Scan for the cell matching the given text and deliver its [X, Y] coordinate at center. 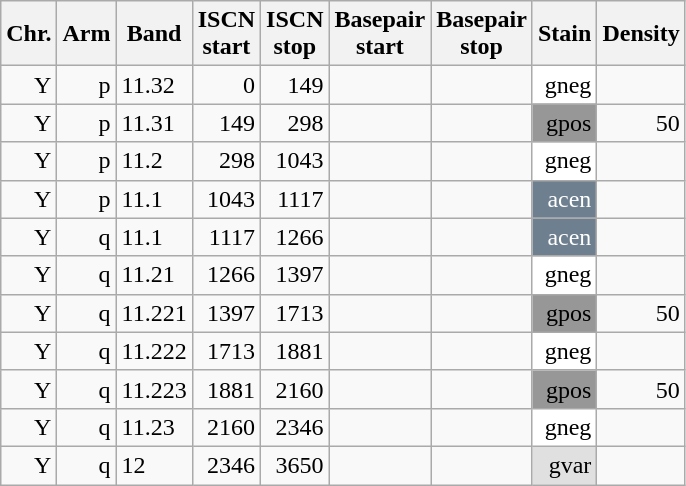
11.32 [154, 85]
11.31 [154, 123]
11.222 [154, 351]
Density [641, 34]
0 [226, 85]
11.2 [154, 161]
11.23 [154, 427]
Stain [564, 34]
ISCNstop [295, 34]
11.223 [154, 389]
11.21 [154, 275]
gvar [564, 465]
Basepairstop [482, 34]
11.221 [154, 313]
Basepairstart [380, 34]
Arm [86, 34]
Band [154, 34]
3650 [295, 465]
12 [154, 465]
Chr. [29, 34]
ISCNstart [226, 34]
